Determine the [X, Y] coordinate at the center of the cell enclosing the given text.  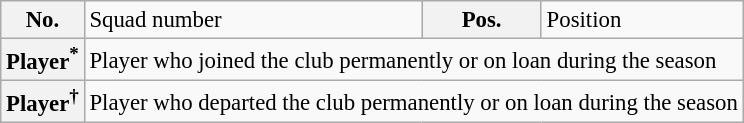
Player who departed the club permanently or on loan during the season [414, 102]
No. [42, 20]
Pos. [482, 20]
Player who joined the club permanently or on loan during the season [414, 60]
Position [642, 20]
Squad number [253, 20]
Player* [42, 60]
Player† [42, 102]
